Provide the (x, y) coordinate of the cell's center where the given text is located.  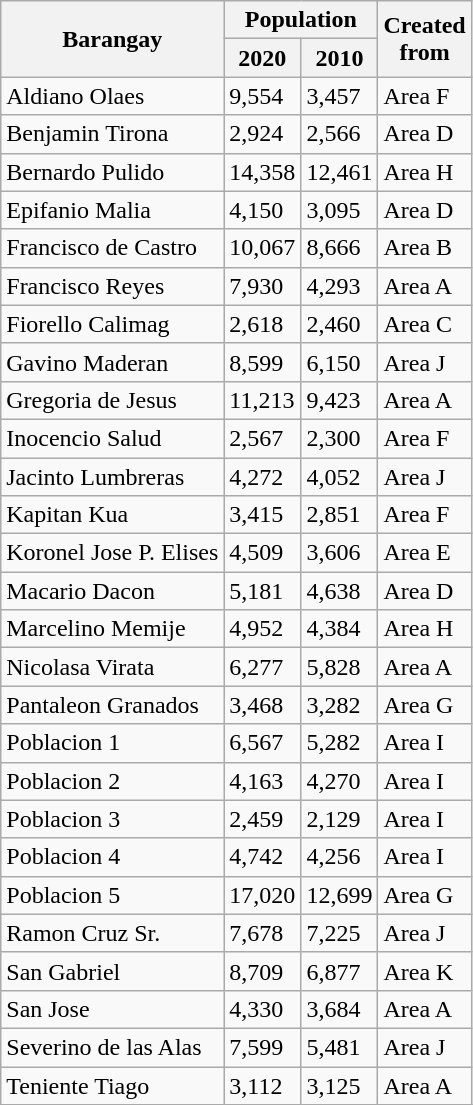
Gavino Maderan (112, 362)
3,125 (340, 1085)
4,272 (262, 477)
4,330 (262, 1009)
3,095 (340, 210)
Area C (424, 324)
2,129 (340, 819)
Aldiano Olaes (112, 96)
7,599 (262, 1047)
Createdfrom (424, 39)
8,709 (262, 971)
4,742 (262, 857)
Poblacion 1 (112, 743)
Pantaleon Granados (112, 705)
Poblacion 4 (112, 857)
2,851 (340, 515)
San Jose (112, 1009)
2,924 (262, 134)
6,567 (262, 743)
Teniente Tiago (112, 1085)
7,225 (340, 933)
Population (301, 20)
4,052 (340, 477)
4,509 (262, 553)
Epifanio Malia (112, 210)
14,358 (262, 172)
9,554 (262, 96)
3,468 (262, 705)
7,930 (262, 286)
8,666 (340, 248)
Ramon Cruz Sr. (112, 933)
7,678 (262, 933)
4,150 (262, 210)
Fiorello Calimag (112, 324)
Nicolasa Virata (112, 667)
10,067 (262, 248)
San Gabriel (112, 971)
Bernardo Pulido (112, 172)
Francisco de Castro (112, 248)
Marcelino Memije (112, 629)
Inocencio Salud (112, 438)
6,150 (340, 362)
4,638 (340, 591)
Area E (424, 553)
6,277 (262, 667)
2,566 (340, 134)
2,567 (262, 438)
3,457 (340, 96)
Koronel Jose P. Elises (112, 553)
3,684 (340, 1009)
11,213 (262, 400)
Macario Dacon (112, 591)
17,020 (262, 895)
5,181 (262, 591)
8,599 (262, 362)
4,163 (262, 781)
2,459 (262, 819)
4,293 (340, 286)
Area K (424, 971)
9,423 (340, 400)
3,282 (340, 705)
6,877 (340, 971)
4,952 (262, 629)
4,256 (340, 857)
Poblacion 2 (112, 781)
5,828 (340, 667)
2020 (262, 58)
3,415 (262, 515)
2010 (340, 58)
12,699 (340, 895)
Gregoria de Jesus (112, 400)
3,112 (262, 1085)
Poblacion 5 (112, 895)
Benjamin Tirona (112, 134)
2,460 (340, 324)
5,481 (340, 1047)
4,384 (340, 629)
Barangay (112, 39)
Area B (424, 248)
3,606 (340, 553)
12,461 (340, 172)
Poblacion 3 (112, 819)
Jacinto Lumbreras (112, 477)
4,270 (340, 781)
5,282 (340, 743)
Kapitan Kua (112, 515)
2,618 (262, 324)
Severino de las Alas (112, 1047)
2,300 (340, 438)
Francisco Reyes (112, 286)
